Search for the cell housing the specified text and yield its [X, Y] center coordinate. 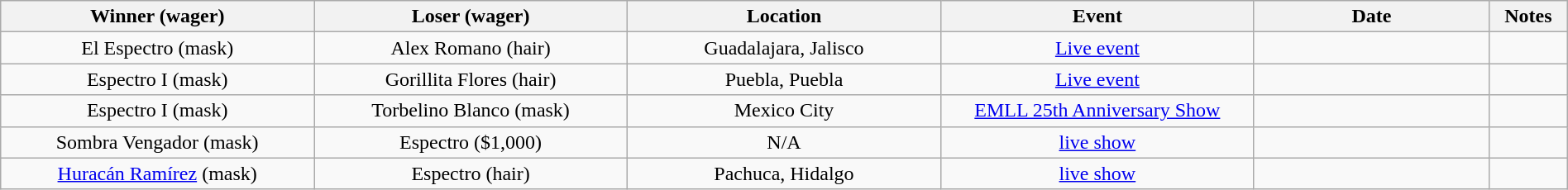
Alex Romano (hair) [471, 48]
N/A [784, 142]
Pachuca, Hidalgo [784, 173]
Event [1097, 17]
Espectro (hair) [471, 173]
Notes [1528, 17]
Puebla, Puebla [784, 79]
Espectro ($1,000) [471, 142]
Winner (wager) [157, 17]
Sombra Vengador (mask) [157, 142]
Huracán Ramírez (mask) [157, 173]
EMLL 25th Anniversary Show [1097, 111]
Loser (wager) [471, 17]
Location [784, 17]
Date [1371, 17]
Gorillita Flores (hair) [471, 79]
El Espectro (mask) [157, 48]
Torbelino Blanco (mask) [471, 111]
Mexico City [784, 111]
Guadalajara, Jalisco [784, 48]
